Detect which cell encompasses the target text, then output its (x, y) center coordinate. 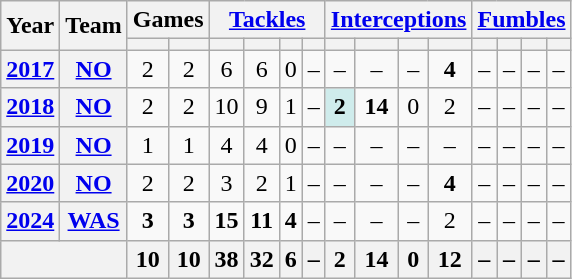
15 (226, 221)
2024 (30, 221)
38 (226, 259)
Fumbles (522, 20)
WAS (94, 221)
2019 (30, 145)
Tackles (267, 20)
Team (94, 26)
2017 (30, 69)
2018 (30, 107)
11 (262, 221)
2020 (30, 183)
9 (262, 107)
Year (30, 26)
32 (262, 259)
12 (450, 259)
Interceptions (398, 20)
Games (168, 20)
